For the text-containing cell, return its midpoint in [X, Y] coordinate format. 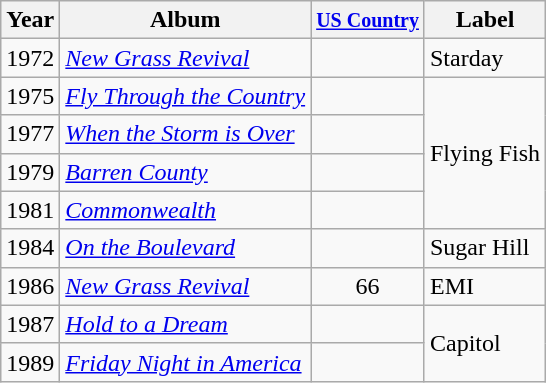
Barren County [186, 172]
Hold to a Dream [186, 324]
1979 [30, 172]
Flying Fish [484, 153]
Capitol [484, 343]
1984 [30, 248]
66 [368, 286]
Starday [484, 58]
Year [30, 20]
Album [186, 20]
1989 [30, 362]
Fly Through the Country [186, 96]
1986 [30, 286]
1981 [30, 210]
On the Boulevard [186, 248]
Commonwealth [186, 210]
1987 [30, 324]
1975 [30, 96]
1972 [30, 58]
Sugar Hill [484, 248]
When the Storm is Over [186, 134]
Label [484, 20]
1977 [30, 134]
Friday Night in America [186, 362]
US Country [368, 20]
EMI [484, 286]
